From the cell containing the given text, extract its center point as (x, y) coordinate. 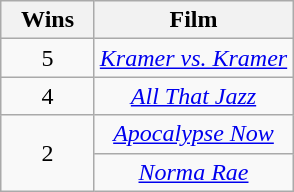
2 (48, 153)
4 (48, 96)
Norma Rae (193, 172)
5 (48, 58)
Wins (48, 20)
Apocalypse Now (193, 134)
Film (193, 20)
Kramer vs. Kramer (193, 58)
All That Jazz (193, 96)
